Scan for the cell matching the given text and deliver its (X, Y) coordinate at center. 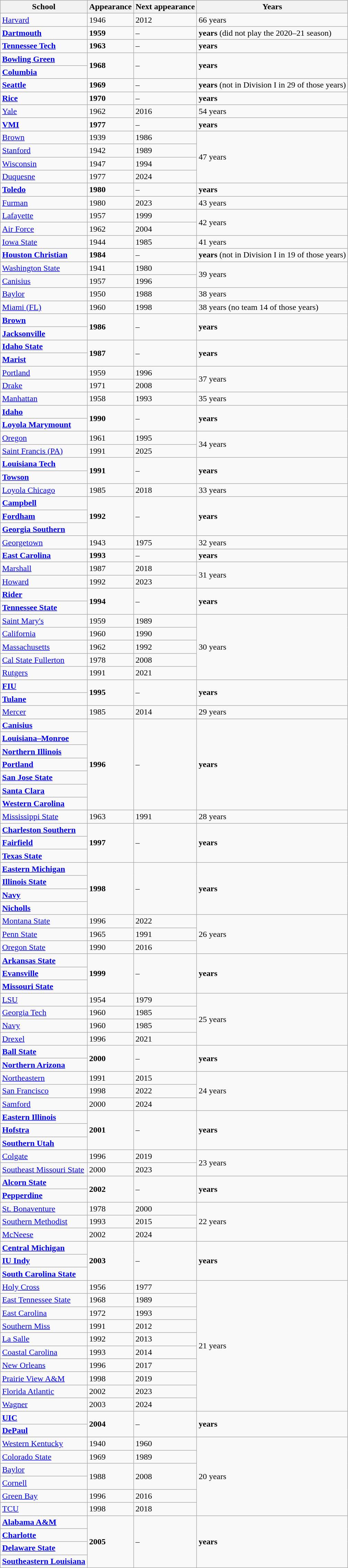
54 years (272, 111)
Georgetown (44, 542)
Oregon (44, 438)
Southern Utah (44, 1143)
Florida Atlantic (44, 1391)
1943 (111, 542)
Massachusetts (44, 647)
Charlotte (44, 1535)
UIC (44, 1418)
Louisiana–Monroe (44, 738)
Columbia (44, 72)
Mississippi State (44, 817)
Air Force (44, 229)
years (not in Division I in 19 of those years) (272, 255)
Arkansas State (44, 960)
Towson (44, 477)
34 years (272, 444)
2013 (165, 1339)
21 years (272, 1346)
25 years (272, 1019)
Marshall (44, 568)
30 years (272, 647)
TCU (44, 1509)
School (44, 7)
California (44, 634)
Alabama A&M (44, 1522)
1940 (111, 1444)
DePaul (44, 1431)
Georgia Tech (44, 1013)
Montana State (44, 921)
29 years (272, 712)
Tennessee Tech (44, 46)
Oregon State (44, 947)
35 years (272, 399)
2025 (165, 451)
Yale (44, 111)
Tulane (44, 699)
66 years (272, 20)
Southeast Missouri State (44, 1169)
Loyola Marymount (44, 425)
Green Bay (44, 1496)
Tennessee State (44, 608)
Marist (44, 359)
McNeese (44, 1235)
Rice (44, 98)
Coastal Carolina (44, 1352)
South Carolina State (44, 1274)
St. Bonaventure (44, 1208)
Miami (FL) (44, 307)
Rutgers (44, 673)
20 years (272, 1476)
Colgate (44, 1156)
Delaware State (44, 1548)
22 years (272, 1221)
Wisconsin (44, 164)
Northeastern (44, 1078)
Furman (44, 203)
Penn State (44, 934)
Nicholls (44, 908)
East Tennessee State (44, 1300)
Pepperdine (44, 1195)
Charleston Southern (44, 830)
43 years (272, 203)
Washington State (44, 268)
Cornell (44, 1483)
Campbell (44, 503)
2001 (111, 1130)
Northern Illinois (44, 751)
Harvard (44, 20)
Toledo (44, 190)
38 years (no team 14 of those years) (272, 307)
Lafayette (44, 216)
years (did not play the 2020–21 season) (272, 33)
Manhattan (44, 399)
Samford (44, 1104)
Illinois State (44, 882)
1939 (111, 137)
New Orleans (44, 1365)
Houston Christian (44, 255)
Drake (44, 386)
1954 (111, 1000)
Missouri State (44, 986)
1944 (111, 242)
Dartmouth (44, 33)
Saint Francis (PA) (44, 451)
years (not in Division I in 29 of those years) (272, 85)
Years (272, 7)
47 years (272, 157)
39 years (272, 275)
1961 (111, 438)
La Salle (44, 1339)
Holy Cross (44, 1287)
1984 (111, 255)
Prairie View A&M (44, 1378)
Evansville (44, 973)
Eastern Michigan (44, 869)
San Jose State (44, 777)
1970 (111, 98)
Jacksonville (44, 333)
37 years (272, 379)
41 years (272, 242)
Texas State (44, 856)
1947 (111, 164)
1946 (111, 20)
Drexel (44, 1039)
Hofstra (44, 1130)
1971 (111, 386)
1997 (111, 843)
Next appearance (165, 7)
Seattle (44, 85)
Santa Clara (44, 790)
FIU (44, 686)
Idaho (44, 412)
Eastern Illinois (44, 1117)
1950 (111, 294)
Ball State (44, 1052)
Georgia Southern (44, 529)
32 years (272, 542)
33 years (272, 490)
Alcorn State (44, 1182)
Central Michigan (44, 1248)
Wagner (44, 1404)
1956 (111, 1287)
Appearance (111, 7)
38 years (272, 294)
Fordham (44, 516)
Saint Mary's (44, 621)
31 years (272, 575)
Colorado State (44, 1457)
Southeastern Louisiana (44, 1561)
1975 (165, 542)
LSU (44, 1000)
Southern Methodist (44, 1222)
Loyola Chicago (44, 490)
Western Kentucky (44, 1444)
Southern Miss (44, 1326)
Howard (44, 582)
24 years (272, 1091)
VMI (44, 124)
Fairfield (44, 843)
2017 (165, 1365)
San Francisco (44, 1091)
Cal State Fullerton (44, 660)
Iowa State (44, 242)
1941 (111, 268)
Rider (44, 595)
1979 (165, 1000)
42 years (272, 222)
Mercer (44, 712)
Idaho State (44, 346)
IU Indy (44, 1261)
1942 (111, 150)
26 years (272, 934)
Northern Arizona (44, 1065)
23 years (272, 1163)
1972 (111, 1313)
Stanford (44, 150)
2005 (111, 1542)
1958 (111, 399)
Duquesne (44, 177)
1965 (111, 934)
28 years (272, 817)
Louisiana Tech (44, 464)
Bowling Green (44, 59)
Western Carolina (44, 804)
